From the cell containing the given text, extract its center point as [x, y] coordinate. 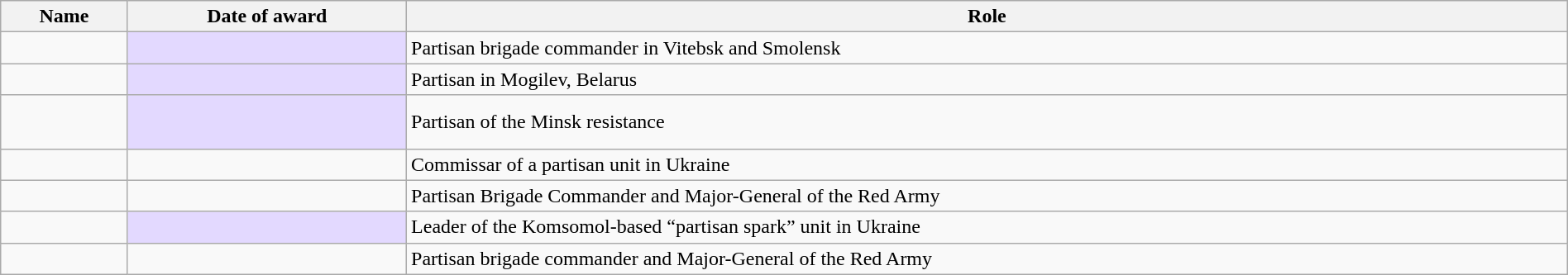
Leader of the Komsomol-based “partisan spark” unit in Ukraine [987, 227]
Date of award [266, 17]
Partisan brigade commander in Vitebsk and Smolensk [987, 48]
Name [65, 17]
Partisan brigade commander and Major-General of the Red Army [987, 258]
Commissar of a partisan unit in Ukraine [987, 164]
Partisan of the Minsk resistance [987, 122]
Role [987, 17]
Partisan Brigade Commander and Major-General of the Red Army [987, 196]
Partisan in Mogilev, Belarus [987, 79]
